Return the [X, Y] coordinate for the center point of the cell that contains the specified text.  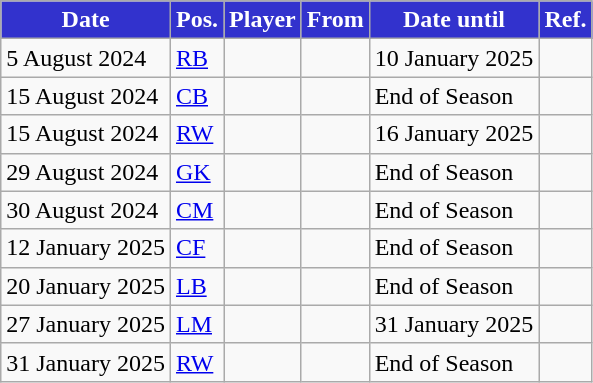
GK [196, 172]
Date [86, 20]
12 January 2025 [86, 248]
27 January 2025 [86, 324]
Date until [454, 20]
Pos. [196, 20]
29 August 2024 [86, 172]
16 January 2025 [454, 134]
10 January 2025 [454, 58]
Player [263, 20]
5 August 2024 [86, 58]
30 August 2024 [86, 210]
RB [196, 58]
20 January 2025 [86, 286]
From [335, 20]
CM [196, 210]
LB [196, 286]
CB [196, 96]
Ref. [566, 20]
LM [196, 324]
CF [196, 248]
